Pinpoint the cell where the given text exists, returning its (X, Y) midpoint coordinate. 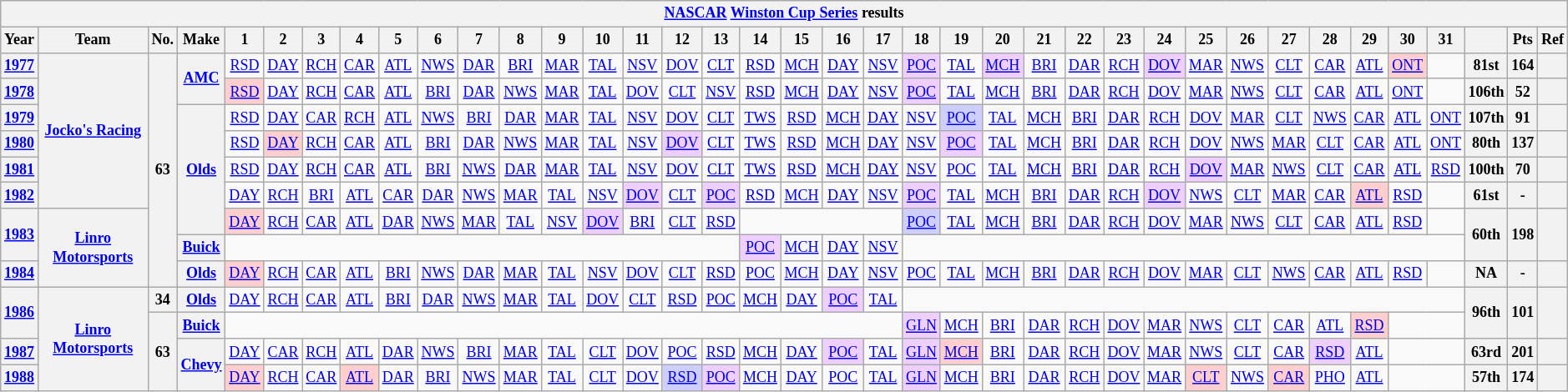
1982 (20, 195)
Make (201, 40)
1986 (20, 313)
4 (360, 40)
1977 (20, 65)
9 (562, 40)
6 (438, 40)
80th (1486, 143)
10 (603, 40)
Ref (1553, 40)
13 (721, 40)
Year (20, 40)
52 (1523, 92)
NASCAR Winston Cup Series results (784, 13)
15 (802, 40)
11 (643, 40)
8 (520, 40)
25 (1206, 40)
100th (1486, 170)
106th (1486, 92)
107th (1486, 117)
23 (1124, 40)
19 (961, 40)
18 (922, 40)
34 (162, 300)
14 (761, 40)
Jocko's Racing (93, 130)
24 (1165, 40)
PHO (1329, 377)
3 (321, 40)
20 (1003, 40)
26 (1247, 40)
28 (1329, 40)
1987 (20, 352)
174 (1523, 377)
22 (1084, 40)
5 (397, 40)
31 (1446, 40)
16 (843, 40)
7 (479, 40)
101 (1523, 313)
1 (245, 40)
NA (1486, 274)
1980 (20, 143)
60th (1486, 234)
81st (1486, 65)
198 (1523, 234)
No. (162, 40)
1979 (20, 117)
30 (1408, 40)
Team (93, 40)
201 (1523, 352)
12 (682, 40)
Chevy (201, 364)
27 (1289, 40)
Pts (1523, 40)
61st (1486, 195)
164 (1523, 65)
70 (1523, 170)
1978 (20, 92)
29 (1369, 40)
63rd (1486, 352)
1983 (20, 234)
17 (883, 40)
91 (1523, 117)
21 (1044, 40)
1981 (20, 170)
1988 (20, 377)
57th (1486, 377)
1984 (20, 274)
AMC (201, 78)
96th (1486, 313)
2 (283, 40)
137 (1523, 143)
